Output the (X, Y) coordinate of the center of the cell containing the given text.  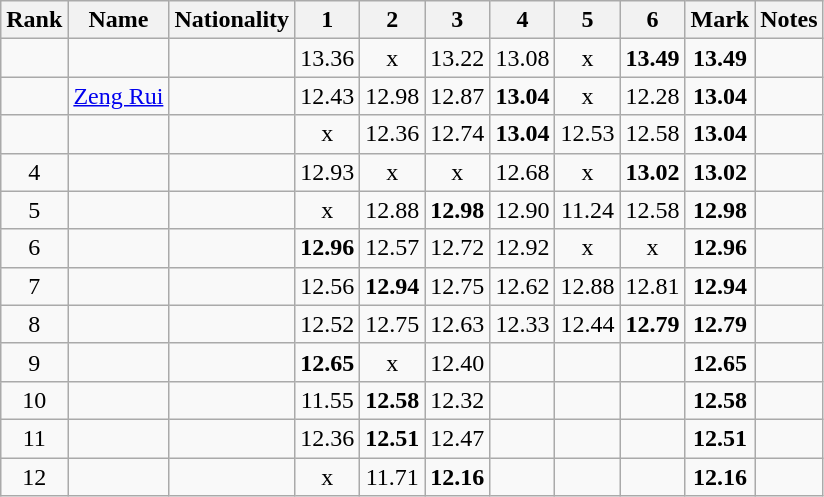
12.87 (458, 96)
12.63 (458, 324)
Zeng Rui (118, 96)
11.71 (392, 477)
12.74 (458, 134)
10 (34, 400)
7 (34, 286)
11.24 (588, 210)
12.44 (588, 324)
13.36 (328, 58)
9 (34, 362)
12.72 (458, 248)
13.22 (458, 58)
12.68 (522, 172)
11.55 (328, 400)
12.33 (522, 324)
Nationality (232, 20)
12.47 (458, 438)
12.43 (328, 96)
Name (118, 20)
12.56 (328, 286)
12.93 (328, 172)
12.81 (652, 286)
1 (328, 20)
8 (34, 324)
12.57 (392, 248)
12.28 (652, 96)
Rank (34, 20)
12.62 (522, 286)
13.08 (522, 58)
3 (458, 20)
11 (34, 438)
12.92 (522, 248)
12 (34, 477)
12.53 (588, 134)
Mark (720, 20)
12.32 (458, 400)
12.52 (328, 324)
2 (392, 20)
12.90 (522, 210)
Notes (789, 20)
12.40 (458, 362)
